Determine the [x, y] coordinate at the center of the cell enclosing the given text.  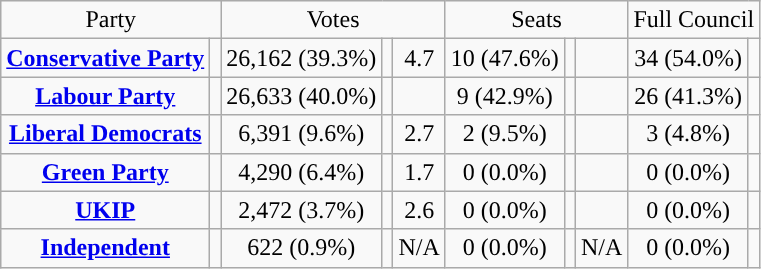
Seats [536, 20]
Party [111, 20]
Conservative Party [106, 58]
Full Council [694, 20]
2.7 [419, 134]
Labour Party [106, 96]
3 (4.8%) [688, 134]
10 (47.6%) [504, 58]
Green Party [106, 172]
Independent [106, 248]
622 (0.9%) [302, 248]
34 (54.0%) [688, 58]
6,391 (9.6%) [302, 134]
Liberal Democrats [106, 134]
4,290 (6.4%) [302, 172]
4.7 [419, 58]
9 (42.9%) [504, 96]
26,162 (39.3%) [302, 58]
2.6 [419, 210]
1.7 [419, 172]
26 (41.3%) [688, 96]
2,472 (3.7%) [302, 210]
2 (9.5%) [504, 134]
Votes [334, 20]
UKIP [106, 210]
26,633 (40.0%) [302, 96]
